Return [x, y] of the center of cell containing provided text 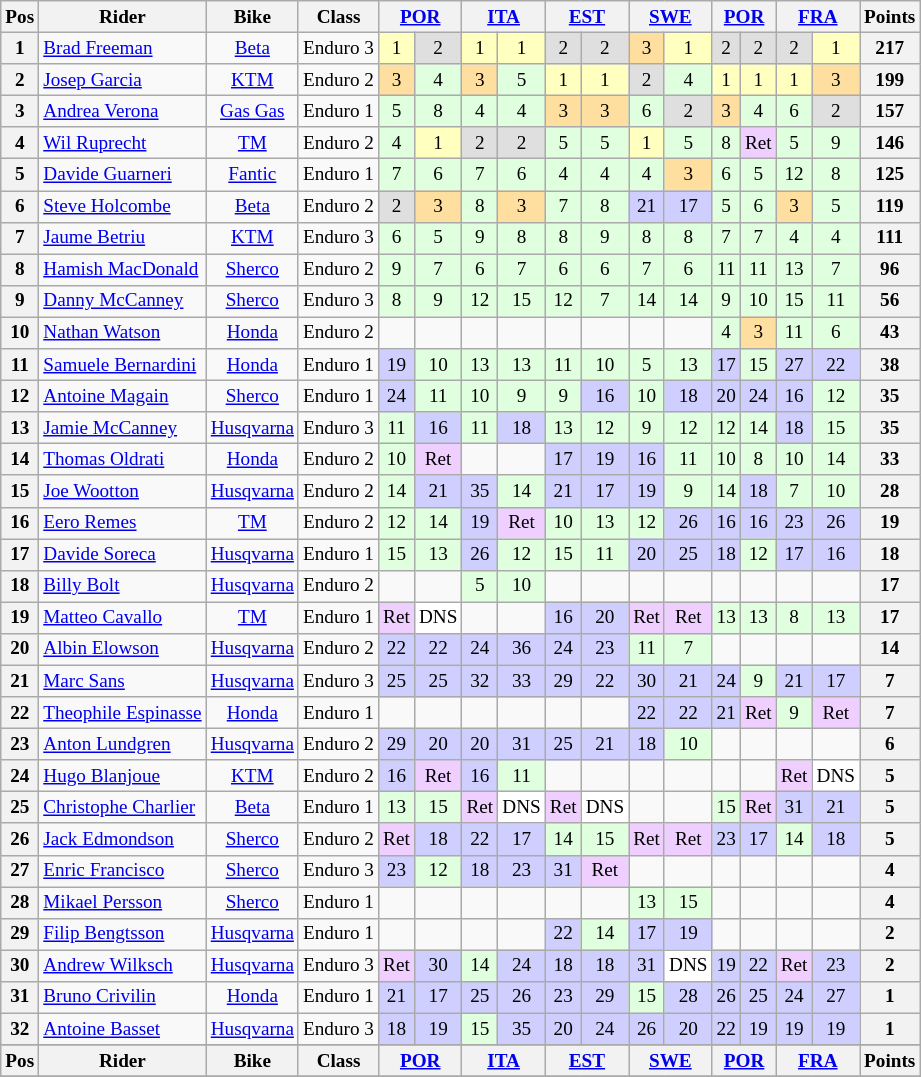
Jamie McCanney [122, 428]
Filip Bengtsson [122, 934]
Eero Remes [122, 523]
Samuele Bernardini [122, 365]
Marc Sans [122, 681]
Wil Ruprecht [122, 143]
Jaume Betriu [122, 238]
Billy Bolt [122, 586]
Christophe Charlier [122, 808]
Danny McCanney [122, 301]
Josep Garcia [122, 80]
36 [522, 649]
Bruno Crivilin [122, 997]
Davide Soreca [122, 554]
Davide Guarneri [122, 175]
125 [890, 175]
Hugo Blanjoue [122, 776]
Fantic [252, 175]
Anton Lundgren [122, 744]
56 [890, 301]
Hamish MacDonald [122, 270]
Andrew Wilksch [122, 966]
217 [890, 48]
96 [890, 270]
Theophile Espinasse [122, 713]
Joe Wootton [122, 491]
119 [890, 206]
Gas Gas [252, 111]
38 [890, 365]
Antoine Magain [122, 396]
111 [890, 238]
Brad Freeman [122, 48]
Nathan Watson [122, 333]
Andrea Verona [122, 111]
146 [890, 143]
Antoine Basset [122, 1029]
Matteo Cavallo [122, 618]
Enric Francisco [122, 871]
Jack Edmondson [122, 839]
Steve Holcombe [122, 206]
43 [890, 333]
Thomas Oldrati [122, 460]
157 [890, 111]
Albin Elowson [122, 649]
Mikael Persson [122, 902]
199 [890, 80]
